Detect which cell encompasses the target text, then output its (X, Y) center coordinate. 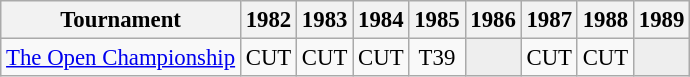
1985 (437, 20)
1984 (381, 20)
1982 (268, 20)
1987 (549, 20)
1986 (493, 20)
Tournament (121, 20)
T39 (437, 58)
The Open Championship (121, 58)
1988 (605, 20)
1983 (325, 20)
1989 (661, 20)
